Determine the (X, Y) coordinate at the center of the cell enclosing the given text.  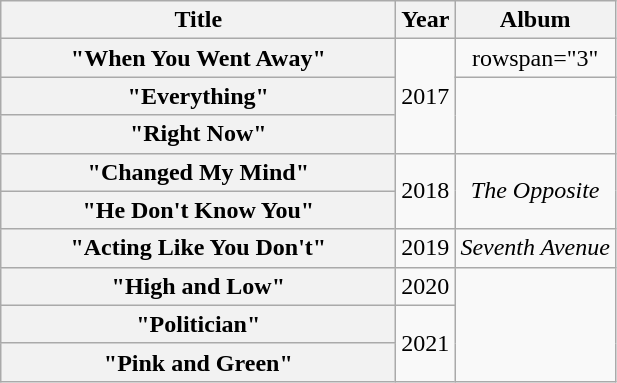
"Pink and Green" (198, 362)
"Acting Like You Don't" (198, 248)
rowspan="3" (536, 58)
2020 (426, 286)
Title (198, 20)
"Right Now" (198, 134)
"When You Went Away" (198, 58)
2017 (426, 96)
The Opposite (536, 191)
"High and Low" (198, 286)
Album (536, 20)
"He Don't Know You" (198, 210)
Year (426, 20)
2019 (426, 248)
"Changed My Mind" (198, 172)
"Everything" (198, 96)
2018 (426, 191)
Seventh Avenue (536, 248)
"Politician" (198, 324)
2021 (426, 343)
